Detect which cell encompasses the target text, then output its [X, Y] center coordinate. 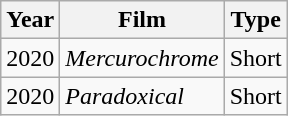
Film [142, 20]
Paradoxical [142, 96]
Type [256, 20]
Mercurochrome [142, 58]
Year [30, 20]
